Provide the (X, Y) coordinate of the cell's center where the given text is located.  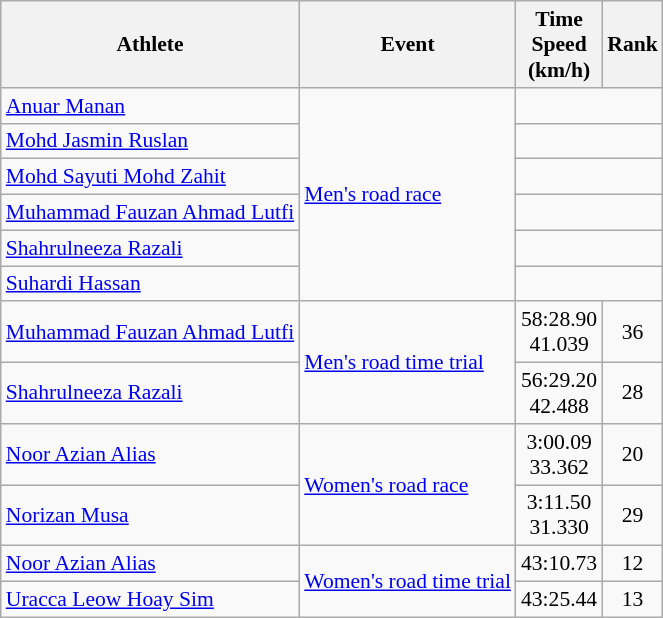
29 (632, 516)
36 (632, 332)
43:25.44 (559, 600)
Norizan Musa (150, 516)
3:00.0933.362 (559, 454)
56:29.2042.488 (559, 394)
Athlete (150, 44)
12 (632, 564)
Suhardi Hassan (150, 284)
43:10.73 (559, 564)
Rank (632, 44)
Women's road time trial (408, 582)
Men's road time trial (408, 363)
Uracca Leow Hoay Sim (150, 600)
Men's road race (408, 195)
28 (632, 394)
3:11.5031.330 (559, 516)
Anuar Manan (150, 106)
13 (632, 600)
Event (408, 44)
Women's road race (408, 485)
Mohd Jasmin Ruslan (150, 141)
58:28.9041.039 (559, 332)
20 (632, 454)
TimeSpeed(km/h) (559, 44)
Mohd Sayuti Mohd Zahit (150, 177)
